Provide the (X, Y) coordinate of the cell's center where the given text is located.  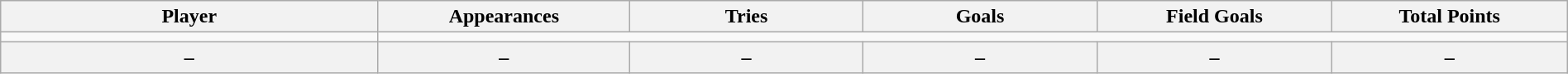
Total Points (1449, 17)
Goals (979, 17)
Tries (746, 17)
Appearances (504, 17)
Player (189, 17)
Field Goals (1214, 17)
